From the cell containing the given text, extract its center point as (X, Y) coordinate. 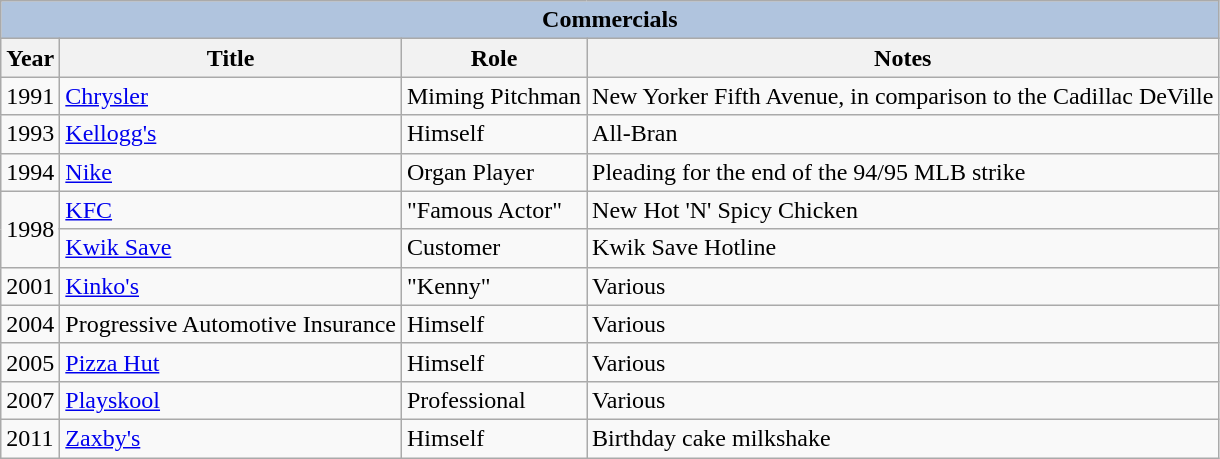
1991 (30, 96)
New Hot 'N' Spicy Chicken (903, 210)
All-Bran (903, 134)
Notes (903, 58)
Year (30, 58)
Kinko's (231, 286)
Kwik Save Hotline (903, 248)
2004 (30, 324)
Chrysler (231, 96)
Birthday cake milkshake (903, 438)
Playskool (231, 400)
2001 (30, 286)
2007 (30, 400)
Organ Player (494, 172)
Kwik Save (231, 248)
Commercials (610, 20)
Progressive Automotive Insurance (231, 324)
Pizza Hut (231, 362)
Nike (231, 172)
"Kenny" (494, 286)
1994 (30, 172)
"Famous Actor" (494, 210)
Kellogg's (231, 134)
Miming Pitchman (494, 96)
Zaxby's (231, 438)
1993 (30, 134)
Role (494, 58)
Title (231, 58)
Professional (494, 400)
Pleading for the end of the 94/95 MLB strike (903, 172)
1998 (30, 229)
New Yorker Fifth Avenue, in comparison to the Cadillac DeVille (903, 96)
KFC (231, 210)
2011 (30, 438)
Customer (494, 248)
2005 (30, 362)
